Pinpoint the cell where the given text exists, returning its [x, y] midpoint coordinate. 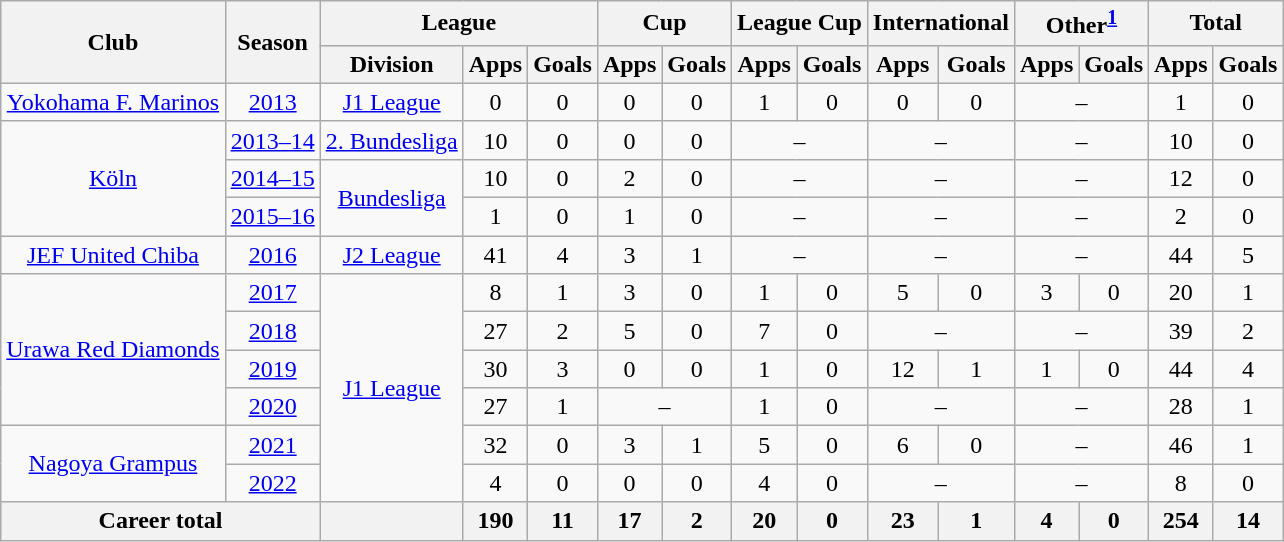
28 [1181, 407]
Season [272, 42]
Bundesliga [392, 197]
2015–16 [272, 217]
2017 [272, 293]
Cup [664, 24]
39 [1181, 331]
32 [495, 445]
2. Bundesliga [392, 140]
Club [113, 42]
Career total [160, 521]
23 [902, 521]
254 [1181, 521]
Urawa Red Diamonds [113, 350]
2013 [272, 102]
30 [495, 369]
2022 [272, 483]
Yokohama F. Marinos [113, 102]
6 [902, 445]
League [458, 24]
2016 [272, 255]
International [940, 24]
2021 [272, 445]
2019 [272, 369]
2020 [272, 407]
J2 League [392, 255]
2014–15 [272, 178]
7 [764, 331]
190 [495, 521]
17 [629, 521]
2018 [272, 331]
Other1 [1081, 24]
Nagoya Grampus [113, 464]
11 [563, 521]
Köln [113, 178]
JEF United Chiba [113, 255]
Division [392, 64]
League Cup [800, 24]
Total [1216, 24]
41 [495, 255]
46 [1181, 445]
2013–14 [272, 140]
14 [1248, 521]
